Return the (x, y) coordinate for the center point of the cell that contains the specified text.  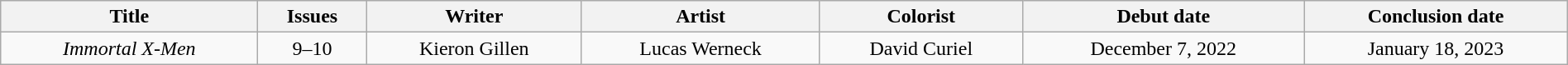
Writer (474, 17)
Kieron Gillen (474, 48)
Issues (313, 17)
Lucas Werneck (700, 48)
Colorist (921, 17)
Conclusion date (1436, 17)
December 7, 2022 (1164, 48)
David Curiel (921, 48)
Artist (700, 17)
9–10 (313, 48)
Debut date (1164, 17)
January 18, 2023 (1436, 48)
Immortal X-Men (129, 48)
Title (129, 17)
